Locate the cell with the specified text and output its [x, y] center coordinate. 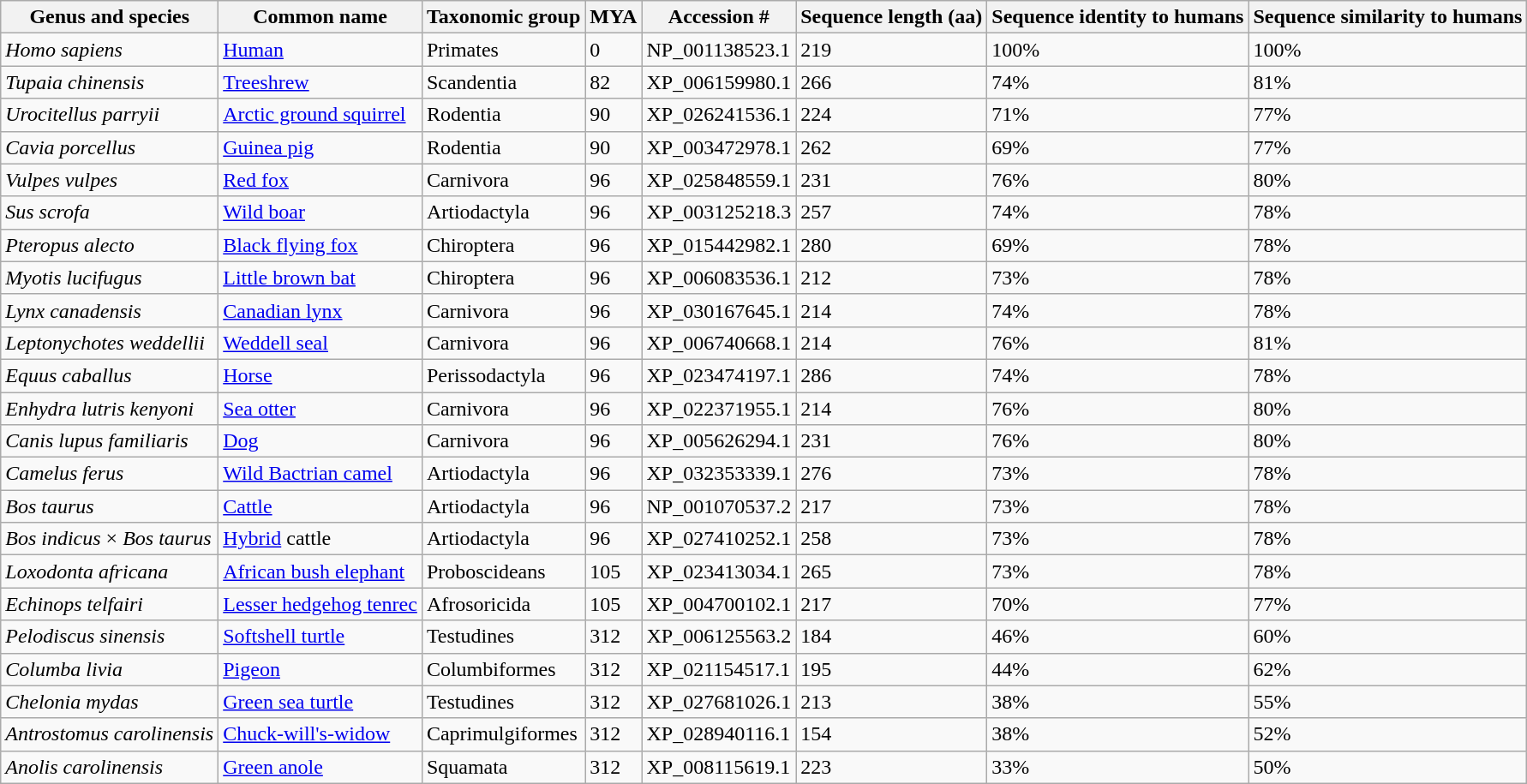
Sus scrofa [110, 212]
XP_003472978.1 [719, 147]
184 [891, 637]
224 [891, 115]
Sea otter [320, 409]
Green anole [320, 767]
Leptonychotes weddellii [110, 343]
XP_026241536.1 [719, 115]
280 [891, 245]
Guinea pig [320, 147]
33% [1117, 767]
XP_032353339.1 [719, 474]
XP_025848559.1 [719, 180]
Homo sapiens [110, 50]
154 [891, 734]
XP_004700102.1 [719, 604]
70% [1117, 604]
XP_028940116.1 [719, 734]
Antrostomus carolinensis [110, 734]
XP_005626294.1 [719, 441]
XP_006125563.2 [719, 637]
262 [891, 147]
Softshell turtle [320, 637]
50% [1388, 767]
Hybrid cattle [320, 539]
Tupaia chinensis [110, 82]
Perissodactyla [503, 375]
258 [891, 539]
XP_006159980.1 [719, 82]
195 [891, 669]
0 [614, 50]
213 [891, 702]
XP_006083536.1 [719, 278]
Pigeon [320, 669]
Sequence identity to humans [1117, 17]
Black flying fox [320, 245]
Sequence length (aa) [891, 17]
Canis lupus familiaris [110, 441]
Common name [320, 17]
XP_006740668.1 [719, 343]
African bush elephant [320, 572]
Scandentia [503, 82]
223 [891, 767]
Wild boar [320, 212]
XP_023474197.1 [719, 375]
XP_030167645.1 [719, 310]
Canadian lynx [320, 310]
Weddell seal [320, 343]
XP_023413034.1 [719, 572]
XP_027681026.1 [719, 702]
Lesser hedgehog tenrec [320, 604]
212 [891, 278]
Chelonia mydas [110, 702]
Wild Bactrian camel [320, 474]
Loxodonta africana [110, 572]
Bos taurus [110, 506]
Caprimulgiformes [503, 734]
Little brown bat [320, 278]
219 [891, 50]
Chuck-will's-widow [320, 734]
XP_003125218.3 [719, 212]
Cavia porcellus [110, 147]
52% [1388, 734]
Pelodiscus sinensis [110, 637]
Equus caballus [110, 375]
NP_001070537.2 [719, 506]
XP_008115619.1 [719, 767]
Enhydra lutris kenyoni [110, 409]
60% [1388, 637]
XP_022371955.1 [719, 409]
Afrosoricida [503, 604]
Sequence similarity to humans [1388, 17]
Echinops telfairi [110, 604]
266 [891, 82]
XP_027410252.1 [719, 539]
Primates [503, 50]
71% [1117, 115]
Pteropus alecto [110, 245]
Lynx canadensis [110, 310]
Bos indicus × Bos taurus [110, 539]
Proboscideans [503, 572]
Cattle [320, 506]
44% [1117, 669]
NP_001138523.1 [719, 50]
Accession # [719, 17]
82 [614, 82]
46% [1117, 637]
265 [891, 572]
Taxonomic group [503, 17]
Columba livia [110, 669]
Genus and species [110, 17]
Dog [320, 441]
Urocitellus parryii [110, 115]
Human [320, 50]
Red fox [320, 180]
XP_021154517.1 [719, 669]
276 [891, 474]
62% [1388, 669]
Vulpes vulpes [110, 180]
Treeshrew [320, 82]
286 [891, 375]
Horse [320, 375]
Squamata [503, 767]
Green sea turtle [320, 702]
55% [1388, 702]
Anolis carolinensis [110, 767]
257 [891, 212]
MYA [614, 17]
Columbiformes [503, 669]
Myotis lucifugus [110, 278]
XP_015442982.1 [719, 245]
Camelus ferus [110, 474]
Arctic ground squirrel [320, 115]
